Locate the cell with the specified text and output its (x, y) center coordinate. 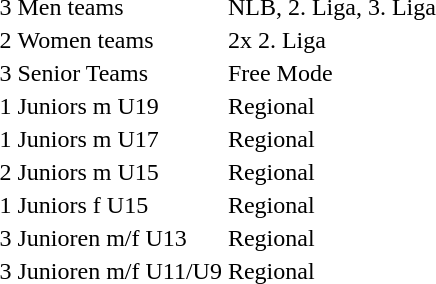
Juniors m U15 (120, 172)
Juniors m U19 (120, 106)
Senior Teams (120, 73)
Juniors f U15 (120, 205)
Juniors m U17 (120, 139)
Women teams (120, 40)
Junioren m/f U13 (120, 238)
